Capture the cell that displays the provided text and extract its [X, Y] central coordinate. 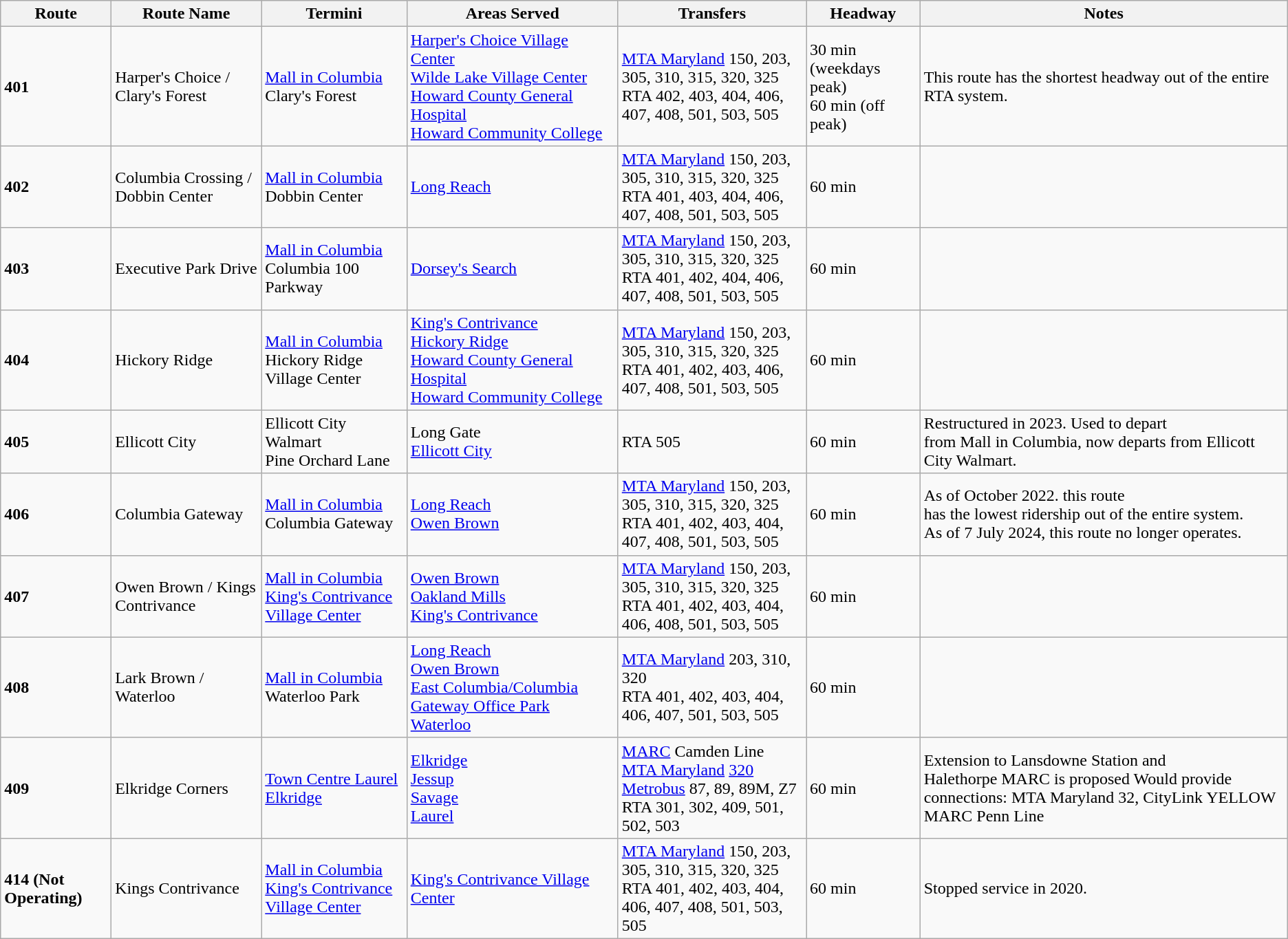
Restructured in 2023. Used to departfrom Mall in Columbia, now departs from Ellicott City Walmart. [1104, 442]
MARC Camden LineMTA Maryland 320Metrobus 87, 89, 89M, Z7RTA 301, 302, 409, 501, 502, 503 [711, 788]
MTA Maryland 150, 203, 305, 310, 315, 320, 325RTA 401, 403, 404, 406, 407, 408, 501, 503, 505 [711, 187]
Dorsey's Search [512, 268]
Mall in ColumbiaDobbin Center [334, 187]
Route [56, 14]
Long Reach [512, 187]
Harper's Choice / Clary's Forest [186, 87]
Long GateEllicott City [512, 442]
Lark Brown / Waterloo [186, 687]
414 (Not Operating) [56, 888]
Transfers [711, 14]
Mall in ColumbiaWaterloo Park [334, 687]
Ellicott City [186, 442]
MTA Maryland 150, 203, 305, 310, 315, 320, 325RTA 401, 402, 403, 404, 406, 407, 408, 501, 503, 505 [711, 888]
Long ReachOwen BrownEast Columbia/Columbia Gateway Office ParkWaterloo [512, 687]
Hickory Ridge [186, 360]
405 [56, 442]
Mall in ColumbiaColumbia Gateway [334, 515]
Town Centre LaurelElkridge [334, 788]
Mall in ColumbiaColumbia 100 Parkway [334, 268]
King's Contrivance Village Center [512, 888]
Areas Served [512, 14]
407 [56, 596]
402 [56, 187]
MTA Maryland 203, 310, 320RTA 401, 402, 403, 404, 406, 407, 501, 503, 505 [711, 687]
Termini [334, 14]
408 [56, 687]
Kings Contrivance [186, 888]
King's ContrivanceHickory RidgeHoward County General HospitalHoward Community College [512, 360]
This route has the shortest headway out of the entire RTA system. [1104, 87]
Notes [1104, 14]
Columbia Crossing / Dobbin Center [186, 187]
Ellicott City WalmartPine Orchard Lane [334, 442]
Mall in ColumbiaHickory Ridge Village Center [334, 360]
Columbia Gateway [186, 515]
MTA Maryland 150, 203, 305, 310, 315, 320, 325 RTA 402, 403, 404, 406, 407, 408, 501, 503, 505 [711, 87]
403 [56, 268]
ElkridgeJessupSavageLaurel [512, 788]
Executive Park Drive [186, 268]
Long ReachOwen Brown [512, 515]
401 [56, 87]
Stopped service in 2020. [1104, 888]
30 min (weekdays peak)60 min (off peak) [863, 87]
Owen BrownOakland MillsKing's Contrivance [512, 596]
Owen Brown / Kings Contrivance [186, 596]
MTA Maryland 150, 203, 305, 310, 315, 320, 325RTA 401, 402, 404, 406, 407, 408, 501, 503, 505 [711, 268]
Extension to Lansdowne Station andHalethorpe MARC is proposed Would provide connections: MTA Maryland 32, CityLink YELLOW MARC Penn Line [1104, 788]
MTA Maryland 150, 203, 305, 310, 315, 320, 325RTA 401, 402, 403, 404, 407, 408, 501, 503, 505 [711, 515]
MTA Maryland 150, 203, 305, 310, 315, 320, 325 RTA 401, 402, 403, 404, 406, 408, 501, 503, 505 [711, 596]
Harper's Choice Village CenterWilde Lake Village CenterHoward County General HospitalHoward Community College [512, 87]
Headway [863, 14]
409 [56, 788]
Route Name [186, 14]
404 [56, 360]
406 [56, 515]
RTA 505 [711, 442]
Elkridge Corners [186, 788]
Mall in ColumbiaClary's Forest [334, 87]
As of October 2022. this routehas the lowest ridership out of the entire system.As of 7 July 2024, this route no longer operates. [1104, 515]
MTA Maryland 150, 203, 305, 310, 315, 320, 325RTA 401, 402, 403, 406, 407, 408, 501, 503, 505 [711, 360]
